For the text-containing cell, return its midpoint in [X, Y] coordinate format. 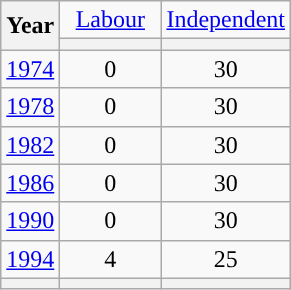
1982 [30, 145]
1994 [30, 259]
1974 [30, 69]
25 [226, 259]
4 [110, 259]
1978 [30, 107]
1986 [30, 183]
Year [30, 26]
Labour [110, 20]
Independent [226, 20]
1990 [30, 221]
